Locate the cell with the specified text and output its [x, y] center coordinate. 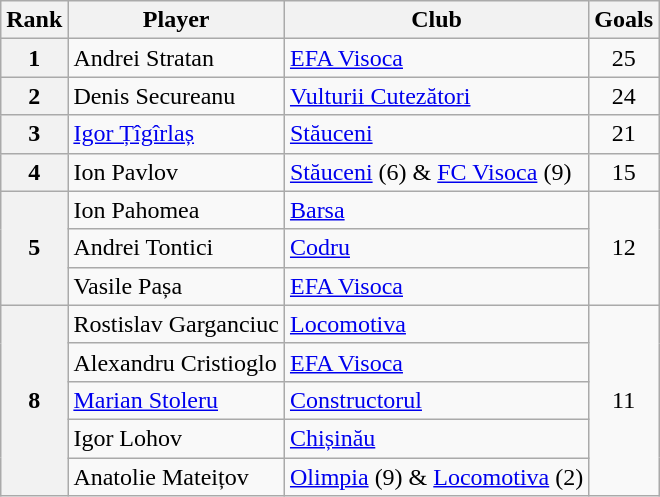
8 [34, 400]
Andrei Stratan [176, 58]
15 [624, 172]
4 [34, 172]
Igor Țîgîrlaș [176, 134]
Locomotiva [436, 324]
Player [176, 20]
11 [624, 400]
21 [624, 134]
Barsa [436, 210]
Rank [34, 20]
12 [624, 248]
Codru [436, 248]
Ion Pahomea [176, 210]
Denis Secureanu [176, 96]
Constructorul [436, 400]
Olimpia (9) & Locomotiva (2) [436, 477]
Igor Lohov [176, 438]
2 [34, 96]
Club [436, 20]
Vulturii Cutezători [436, 96]
Vasile Pașa [176, 286]
Alexandru Cristioglo [176, 362]
Ion Pavlov [176, 172]
Rostislav Garganciuc [176, 324]
25 [624, 58]
Anatolie Mateițov [176, 477]
5 [34, 248]
Marian Stoleru [176, 400]
3 [34, 134]
Stăuceni (6) & FC Visoca (9) [436, 172]
1 [34, 58]
24 [624, 96]
Chișinău [436, 438]
Stăuceni [436, 134]
Andrei Tontici [176, 248]
Goals [624, 20]
